Detect which cell encompasses the target text, then output its [X, Y] center coordinate. 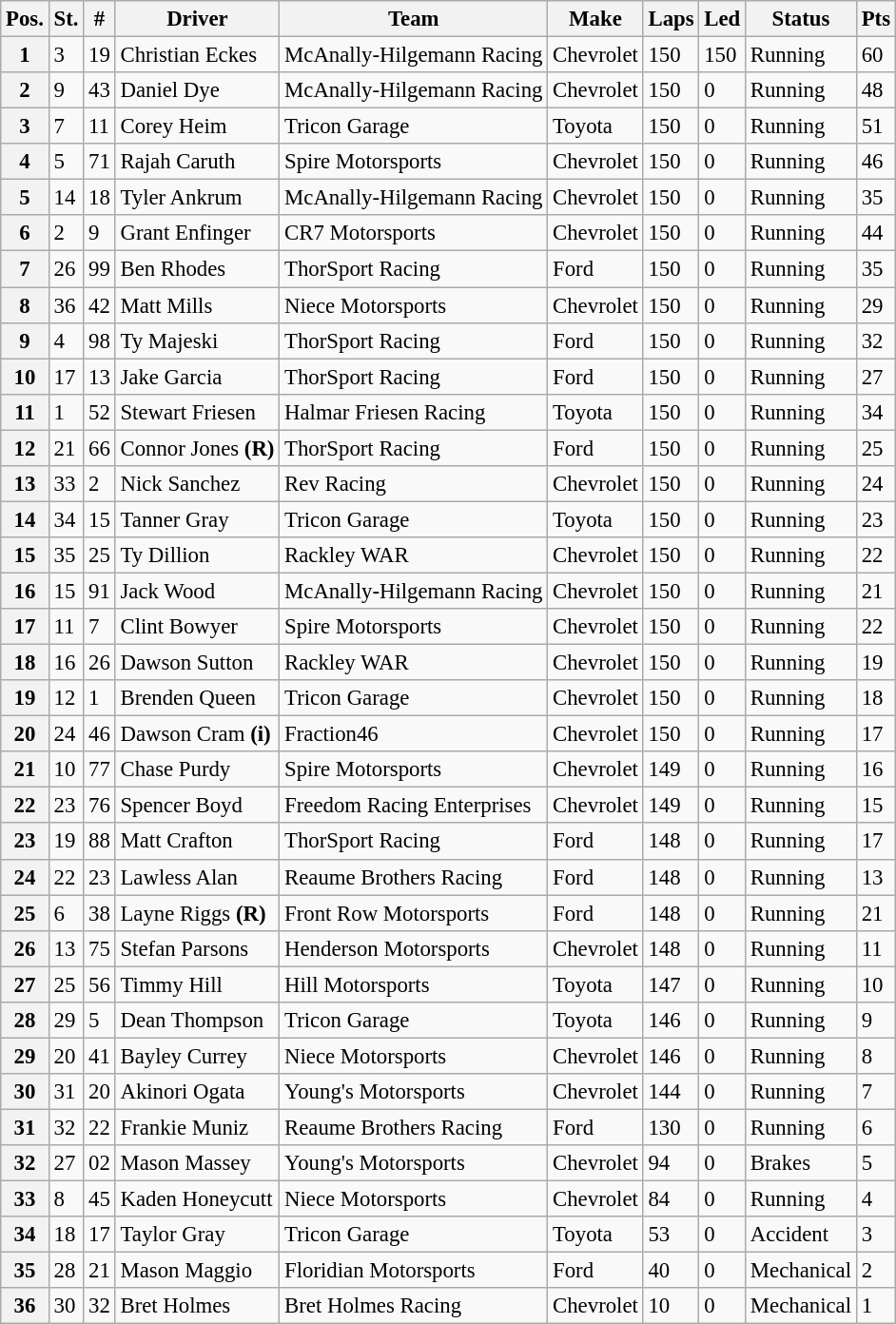
Pts [875, 19]
Jack Wood [198, 591]
71 [99, 162]
51 [875, 127]
Dawson Sutton [198, 663]
Ty Majeski [198, 341]
Hill Motorsports [414, 984]
Grant Enfinger [198, 233]
48 [875, 90]
Bret Holmes [198, 1306]
Bayley Currey [198, 1056]
Accident [801, 1235]
Team [414, 19]
Clint Bowyer [198, 627]
Status [801, 19]
Nick Sanchez [198, 484]
Chase Purdy [198, 769]
St. [67, 19]
Spencer Boyd [198, 806]
Floridian Motorsports [414, 1271]
Front Row Motorsports [414, 913]
45 [99, 1199]
Akinori Ogata [198, 1092]
94 [672, 1163]
Taylor Gray [198, 1235]
42 [99, 305]
Rajah Caruth [198, 162]
Brenden Queen [198, 698]
02 [99, 1163]
Dawson Cram (i) [198, 734]
Christian Eckes [198, 55]
Matt Mills [198, 305]
77 [99, 769]
Stefan Parsons [198, 948]
Mason Maggio [198, 1271]
66 [99, 448]
Bret Holmes Racing [414, 1306]
Daniel Dye [198, 90]
53 [672, 1235]
Ty Dillion [198, 555]
# [99, 19]
43 [99, 90]
Matt Crafton [198, 842]
Corey Heim [198, 127]
130 [672, 1127]
Ben Rhodes [198, 269]
Halmar Friesen Racing [414, 412]
Mason Massey [198, 1163]
Fraction46 [414, 734]
Laps [672, 19]
Lawless Alan [198, 877]
Pos. [25, 19]
52 [99, 412]
44 [875, 233]
Rev Racing [414, 484]
75 [99, 948]
Kaden Honeycutt [198, 1199]
Brakes [801, 1163]
99 [99, 269]
Henderson Motorsports [414, 948]
98 [99, 341]
Timmy Hill [198, 984]
91 [99, 591]
CR7 Motorsports [414, 233]
38 [99, 913]
Dean Thompson [198, 1021]
60 [875, 55]
Tanner Gray [198, 519]
Driver [198, 19]
144 [672, 1092]
41 [99, 1056]
76 [99, 806]
84 [672, 1199]
147 [672, 984]
Jake Garcia [198, 377]
40 [672, 1271]
Freedom Racing Enterprises [414, 806]
56 [99, 984]
Layne Riggs (R) [198, 913]
Stewart Friesen [198, 412]
Tyler Ankrum [198, 198]
Connor Jones (R) [198, 448]
Frankie Muniz [198, 1127]
88 [99, 842]
Led [723, 19]
Make [595, 19]
